Determine the [X, Y] coordinate at the center of the cell enclosing the given text.  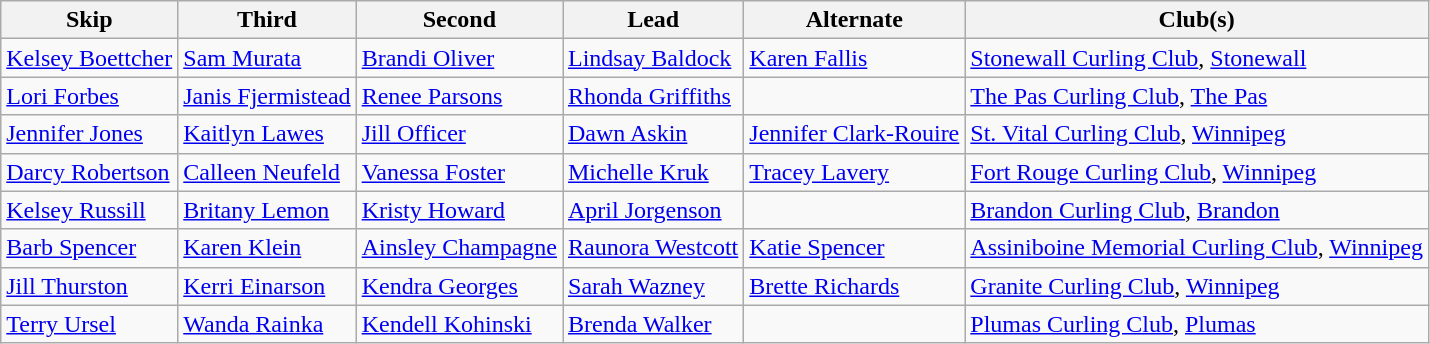
Michelle Kruk [652, 172]
Terry Ursel [90, 324]
Karen Klein [267, 248]
Alternate [854, 20]
Fort Rouge Curling Club, Winnipeg [1197, 172]
Brandi Oliver [459, 58]
Sam Murata [267, 58]
Assiniboine Memorial Curling Club, Winnipeg [1197, 248]
Britany Lemon [267, 210]
Third [267, 20]
Plumas Curling Club, Plumas [1197, 324]
Second [459, 20]
Karen Fallis [854, 58]
April Jorgenson [652, 210]
Jill Officer [459, 134]
Brenda Walker [652, 324]
Calleen Neufeld [267, 172]
Tracey Lavery [854, 172]
Wanda Rainka [267, 324]
Stonewall Curling Club, Stonewall [1197, 58]
Kendell Kohinski [459, 324]
St. Vital Curling Club, Winnipeg [1197, 134]
Lead [652, 20]
Kaitlyn Lawes [267, 134]
Darcy Robertson [90, 172]
Dawn Askin [652, 134]
Lindsay Baldock [652, 58]
Rhonda Griffiths [652, 96]
Skip [90, 20]
Lori Forbes [90, 96]
Jill Thurston [90, 286]
The Pas Curling Club, The Pas [1197, 96]
Kendra Georges [459, 286]
Barb Spencer [90, 248]
Katie Spencer [854, 248]
Kelsey Russill [90, 210]
Brette Richards [854, 286]
Ainsley Champagne [459, 248]
Club(s) [1197, 20]
Jennifer Jones [90, 134]
Sarah Wazney [652, 286]
Renee Parsons [459, 96]
Brandon Curling Club, Brandon [1197, 210]
Janis Fjermistead [267, 96]
Vanessa Foster [459, 172]
Raunora Westcott [652, 248]
Kelsey Boettcher [90, 58]
Kerri Einarson [267, 286]
Granite Curling Club, Winnipeg [1197, 286]
Kristy Howard [459, 210]
Jennifer Clark-Rouire [854, 134]
